Detect which cell encompasses the target text, then output its (X, Y) center coordinate. 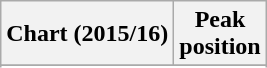
Peakposition (220, 34)
Chart (2015/16) (88, 34)
